Return the (X, Y) coordinate for the center point of the cell that contains the specified text.  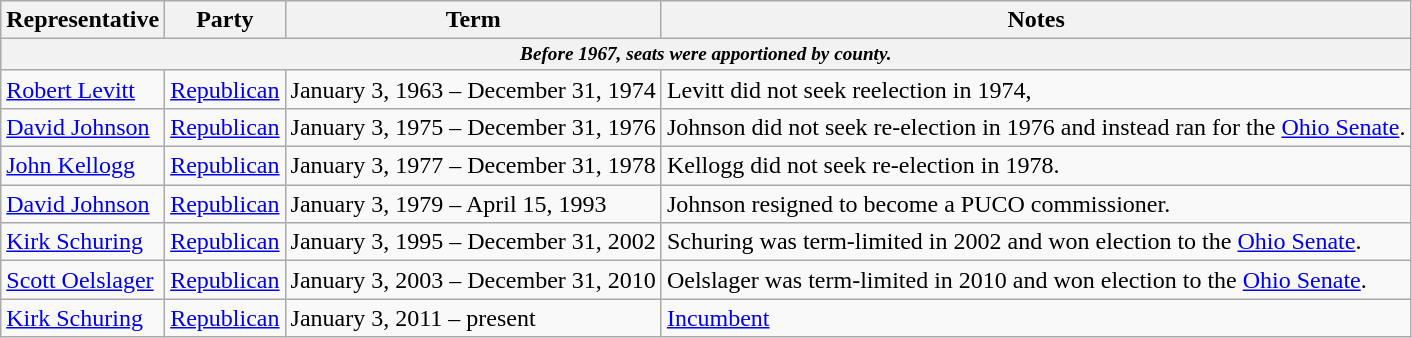
Oelslager was term-limited in 2010 and won election to the Ohio Senate. (1036, 280)
Notes (1036, 20)
January 3, 1963 – December 31, 1974 (473, 89)
Incumbent (1036, 318)
January 3, 2003 – December 31, 2010 (473, 280)
Johnson did not seek re-election in 1976 and instead ran for the Ohio Senate. (1036, 128)
Representative (83, 20)
Johnson resigned to become a PUCO commissioner. (1036, 204)
Kellogg did not seek re-election in 1978. (1036, 166)
January 3, 1975 – December 31, 1976 (473, 128)
Term (473, 20)
January 3, 2011 – present (473, 318)
John Kellogg (83, 166)
Before 1967, seats were apportioned by county. (706, 55)
Party (225, 20)
Schuring was term-limited in 2002 and won election to the Ohio Senate. (1036, 242)
Scott Oelslager (83, 280)
January 3, 1979 – April 15, 1993 (473, 204)
Robert Levitt (83, 89)
January 3, 1995 – December 31, 2002 (473, 242)
Levitt did not seek reelection in 1974, (1036, 89)
January 3, 1977 – December 31, 1978 (473, 166)
